Output the [X, Y] coordinate of the center of the cell containing the given text.  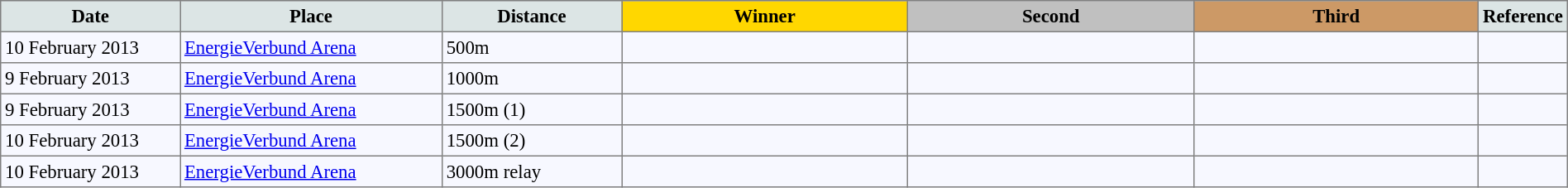
500m [531, 47]
1500m (2) [531, 141]
1500m (1) [531, 109]
1000m [531, 79]
Third [1336, 17]
Second [1051, 17]
Reference [1523, 17]
Winner [765, 17]
Place [311, 17]
Date [91, 17]
Distance [531, 17]
3000m relay [531, 171]
